Identify which cell holds the provided text, then report its [x, y] central coordinate. 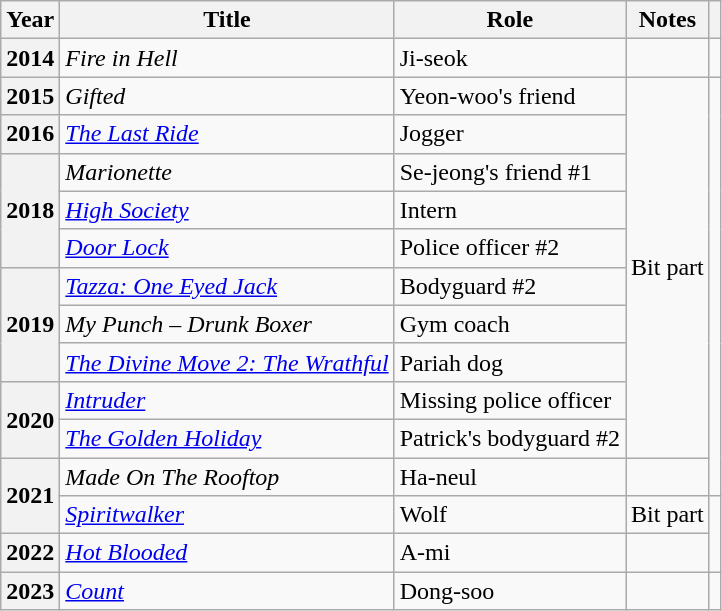
Dong-soo [510, 591]
2022 [30, 553]
Pariah dog [510, 362]
My Punch – Drunk Boxer [227, 324]
The Golden Holiday [227, 438]
Police officer #2 [510, 248]
Notes [668, 20]
Tazza: One Eyed Jack [227, 286]
2023 [30, 591]
Bodyguard #2 [510, 286]
The Last Ride [227, 134]
Count [227, 591]
A-mi [510, 553]
Ha-neul [510, 477]
Door Lock [227, 248]
Missing police officer [510, 400]
Hot Blooded [227, 553]
Title [227, 20]
2021 [30, 496]
Gifted [227, 96]
2019 [30, 324]
Jogger [510, 134]
Marionette [227, 172]
Fire in Hell [227, 58]
2018 [30, 210]
2020 [30, 419]
Spiritwalker [227, 515]
Intern [510, 210]
Wolf [510, 515]
2014 [30, 58]
High Society [227, 210]
Yeon-woo's friend [510, 96]
Role [510, 20]
Gym coach [510, 324]
Ji-seok [510, 58]
2016 [30, 134]
Made On The Rooftop [227, 477]
Se-jeong's friend #1 [510, 172]
2015 [30, 96]
Patrick's bodyguard #2 [510, 438]
Intruder [227, 400]
Year [30, 20]
The Divine Move 2: The Wrathful [227, 362]
